Determine the [X, Y] coordinate at the center of the cell enclosing the given text.  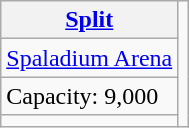
Split [90, 20]
Spaladium Arena [90, 58]
Capacity: 9,000 [90, 96]
